Determine the [X, Y] coordinate at the center of the cell enclosing the given text.  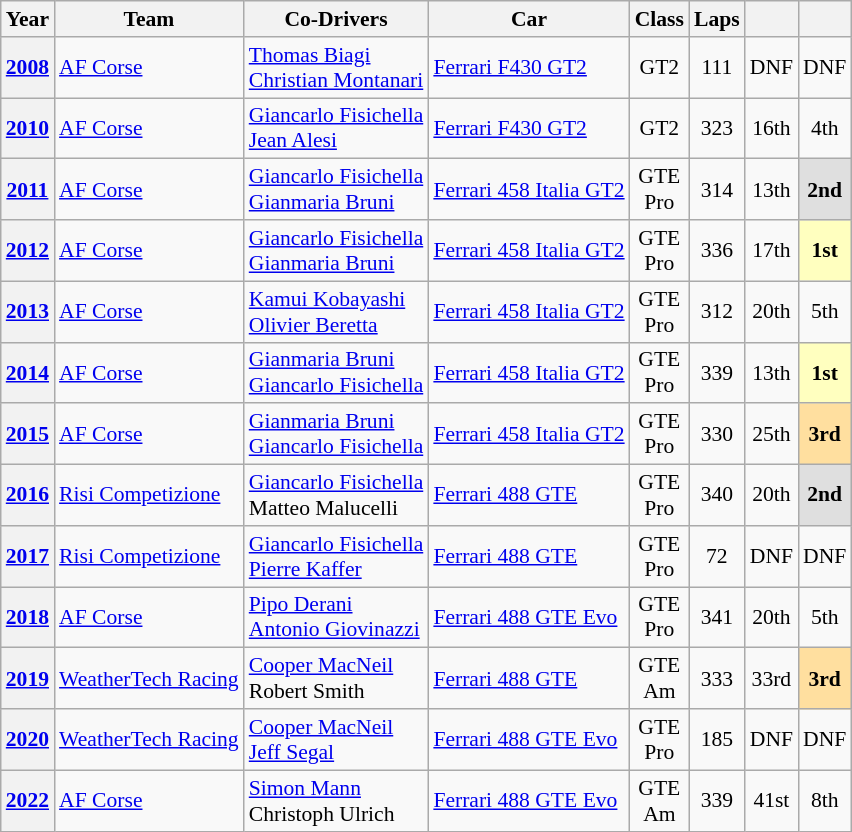
Team [149, 19]
2018 [28, 618]
323 [717, 128]
8th [824, 800]
72 [717, 556]
Year [28, 19]
Giancarlo Fisichella Pierre Kaffer [336, 556]
Cooper MacNeil Robert Smith [336, 678]
336 [717, 250]
Pipo Derani Antonio Giovinazzi [336, 618]
2011 [28, 190]
Cooper MacNeil Jeff Segal [336, 740]
Class [660, 19]
314 [717, 190]
2015 [28, 434]
Car [528, 19]
4th [824, 128]
2012 [28, 250]
25th [772, 434]
2008 [28, 68]
2010 [28, 128]
Kamui Kobayashi Olivier Beretta [336, 312]
17th [772, 250]
Giancarlo Fisichella Matteo Malucelli [336, 496]
111 [717, 68]
340 [717, 496]
16th [772, 128]
2016 [28, 496]
2014 [28, 372]
Giancarlo Fisichella Jean Alesi [336, 128]
185 [717, 740]
Thomas Biagi Christian Montanari [336, 68]
330 [717, 434]
41st [772, 800]
2013 [28, 312]
2017 [28, 556]
Laps [717, 19]
312 [717, 312]
333 [717, 678]
33rd [772, 678]
2019 [28, 678]
Co-Drivers [336, 19]
341 [717, 618]
2020 [28, 740]
Simon Mann Christoph Ulrich [336, 800]
2022 [28, 800]
